Return (x, y) of the center of cell containing provided text 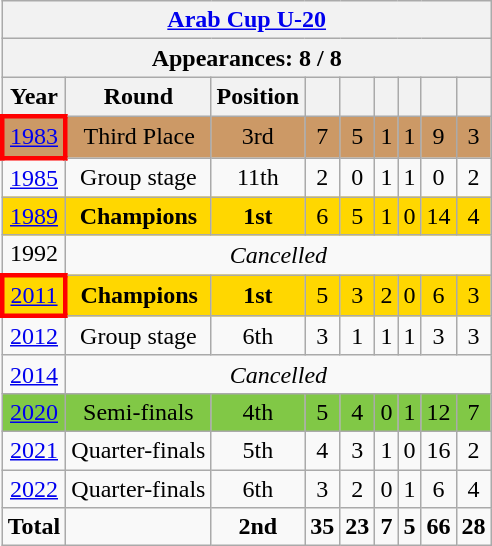
9 (438, 136)
Position (258, 97)
1992 (34, 255)
1989 (34, 216)
Arab Cup U-20 (246, 20)
Semi-finals (138, 412)
28 (474, 527)
35 (322, 527)
2022 (34, 489)
Year (34, 97)
2020 (34, 412)
Appearances: 8 / 8 (246, 58)
4th (258, 412)
5th (258, 450)
2021 (34, 450)
1985 (34, 178)
66 (438, 527)
14 (438, 216)
16 (438, 450)
23 (358, 527)
2012 (34, 336)
12 (438, 412)
Round (138, 97)
1983 (34, 136)
2014 (34, 374)
Third Place (138, 136)
3rd (258, 136)
Total (34, 527)
11th (258, 178)
2011 (34, 296)
2nd (258, 527)
